For the text-containing cell, return its midpoint in [x, y] coordinate format. 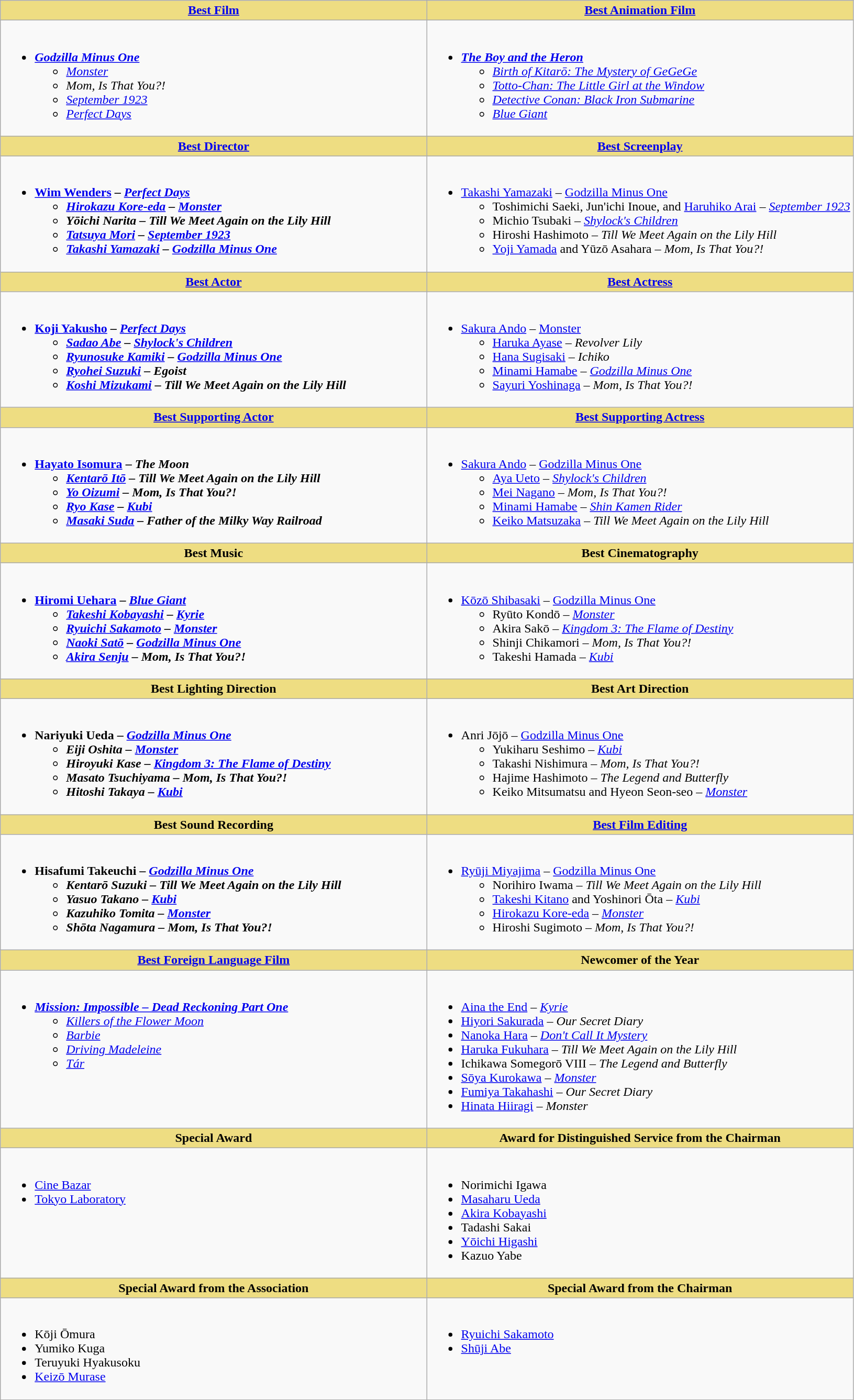
Special Award [214, 1138]
Norimichi IgawaMasaharu UedaAkira KobayashiTadashi SakaiYōichi HigashiKazuo Yabe [640, 1213]
Best Film [214, 10]
Best Screenplay [640, 146]
Best Sound Recording [214, 825]
Newcomer of the Year [640, 960]
Best Lighting Direction [214, 688]
Sakura Ando – MonsterHaruka Ayase – Revolver LilyHana Sugisaki – IchikoMinami Hamabe – Godzilla Minus OneSayuri Yoshinaga – Mom, Is That You?! [640, 350]
Award for Distinguished Service from the Chairman [640, 1138]
Best Cinematography [640, 553]
Hiromi Uehara – Blue GiantTakeshi Kobayashi – KyrieRyuichi Sakamoto – MonsterNaoki Satō – Godzilla Minus OneAkira Senju – Mom, Is That You?! [214, 621]
Best Supporting Actress [640, 417]
Cine BazarTokyo Laboratory [214, 1213]
Best Actor [214, 282]
Best Art Direction [640, 688]
Kōji ŌmuraYumiko KugaTeruyuki HyakusokuKeizō Murase [214, 1349]
Best Animation Film [640, 10]
Godzilla Minus OneMonsterMom, Is That You?!September 1923Perfect Days [214, 79]
Best Director [214, 146]
Special Award from the Association [214, 1288]
Best Foreign Language Film [214, 960]
Best Film Editing [640, 825]
Mission: Impossible – Dead Reckoning Part OneKillers of the Flower MoonBarbieDriving MadeleineTár [214, 1049]
Best Actress [640, 282]
The Boy and the HeronBirth of Kitarō: The Mystery of GeGeGeTotto-Chan: The Little Girl at the WindowDetective Conan: Black Iron SubmarineBlue Giant [640, 79]
Best Music [214, 553]
Ryuichi SakamotoShūji Abe [640, 1349]
Special Award from the Chairman [640, 1288]
Best Supporting Actor [214, 417]
